For the text-containing cell, return its midpoint in (X, Y) coordinate format. 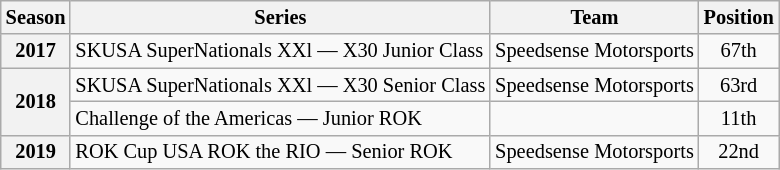
Series (280, 17)
Challenge of the Americas — Junior ROK (280, 118)
2018 (36, 102)
SKUSA SuperNationals XXl — X30 Senior Class (280, 85)
Position (739, 17)
2017 (36, 51)
ROK Cup USA ROK the RIO — Senior ROK (280, 152)
22nd (739, 152)
67th (739, 51)
11th (739, 118)
2019 (36, 152)
63rd (739, 85)
Team (594, 17)
SKUSA SuperNationals XXl — X30 Junior Class (280, 51)
Season (36, 17)
